From the cell containing the given text, extract its center point as (x, y) coordinate. 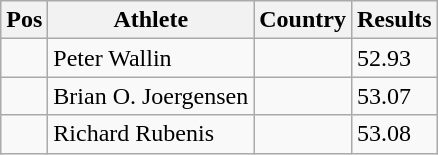
Athlete (151, 20)
Country (303, 20)
Brian O. Joergensen (151, 96)
Richard Rubenis (151, 134)
53.07 (394, 96)
53.08 (394, 134)
Peter Wallin (151, 58)
52.93 (394, 58)
Pos (24, 20)
Results (394, 20)
